Scan for the cell matching the given text and deliver its [X, Y] coordinate at center. 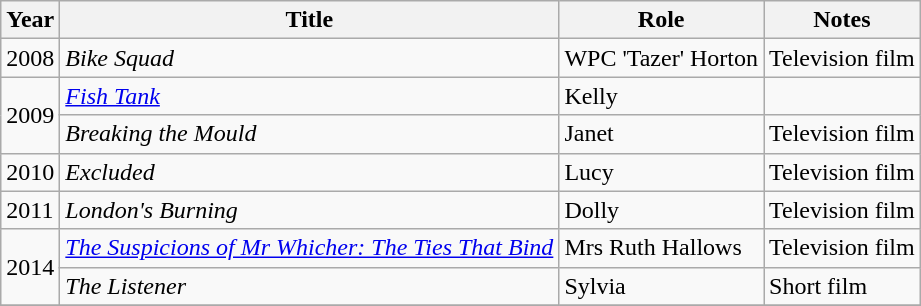
2008 [30, 58]
Lucy [662, 172]
London's Burning [310, 210]
Short film [842, 286]
The Suspicions of Mr Whicher: The Ties That Bind [310, 248]
2010 [30, 172]
2014 [30, 267]
Notes [842, 20]
The Listener [310, 286]
Fish Tank [310, 96]
Dolly [662, 210]
Mrs Ruth Hallows [662, 248]
2011 [30, 210]
Sylvia [662, 286]
Breaking the Mould [310, 134]
Janet [662, 134]
Kelly [662, 96]
Excluded [310, 172]
Year [30, 20]
2009 [30, 115]
Role [662, 20]
Title [310, 20]
WPC 'Tazer' Horton [662, 58]
Bike Squad [310, 58]
